Detect which cell encompasses the target text, then output its (X, Y) center coordinate. 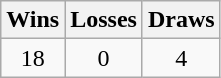
4 (181, 58)
Losses (104, 20)
Wins (33, 20)
18 (33, 58)
Draws (181, 20)
0 (104, 58)
